Scan for the cell matching the given text and deliver its (X, Y) coordinate at center. 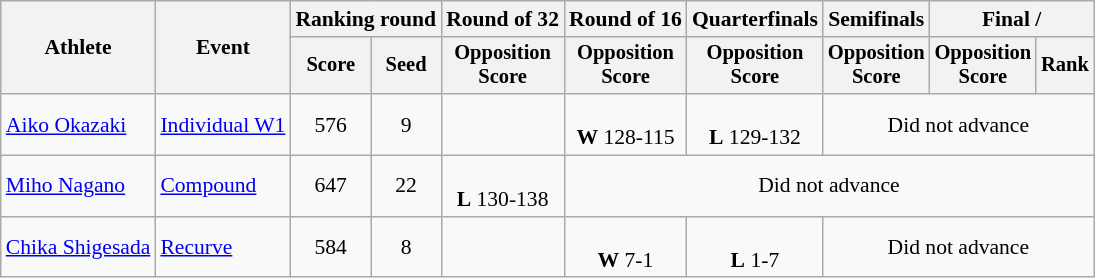
Semifinals (876, 19)
Round of 32 (502, 19)
Miho Nagano (78, 186)
647 (330, 186)
Athlete (78, 48)
Aiko Okazaki (78, 124)
Score (330, 66)
Compound (222, 186)
W 7-1 (626, 248)
Round of 16 (626, 19)
L 1-7 (755, 248)
Chika Shigesada (78, 248)
L 129-132 (755, 124)
L 130-138 (502, 186)
22 (406, 186)
W 128-115 (626, 124)
Event (222, 48)
Rank (1065, 66)
9 (406, 124)
8 (406, 248)
Individual W1 (222, 124)
584 (330, 248)
Quarterfinals (755, 19)
Recurve (222, 248)
576 (330, 124)
Final / (1012, 19)
Ranking round (366, 19)
Seed (406, 66)
